Find where the given text appears and provide that cell's center as [X, Y] coordinate. 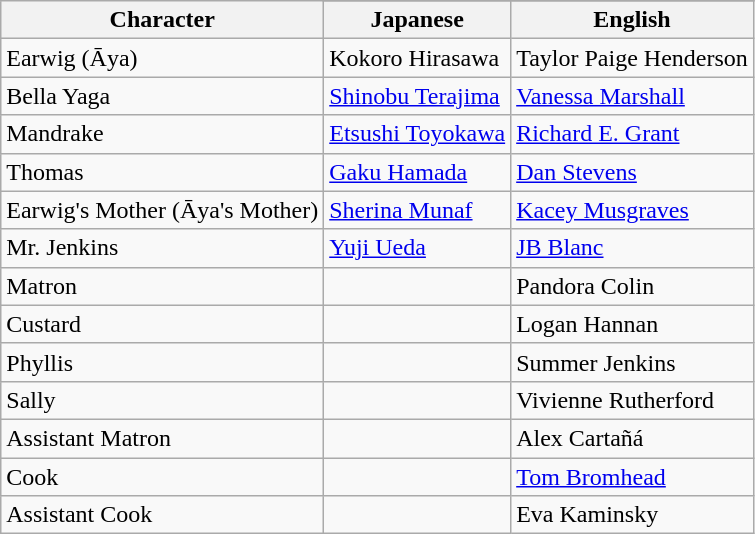
Cook [162, 477]
Sally [162, 400]
Eva Kaminsky [632, 515]
Etsushi Toyokawa [418, 134]
Alex Cartañá [632, 438]
JB Blanc [632, 248]
Thomas [162, 172]
Mr. Jenkins [162, 248]
Character [162, 20]
Dan Stevens [632, 172]
Kacey Musgraves [632, 210]
Mandrake [162, 134]
Pandora Colin [632, 286]
Earwig (Āya) [162, 58]
English [632, 20]
Matron [162, 286]
Custard [162, 324]
Assistant Matron [162, 438]
Yuji Ueda [418, 248]
Phyllis [162, 362]
Japanese [418, 20]
Summer Jenkins [632, 362]
Kokoro Hirasawa [418, 58]
Assistant Cook [162, 515]
Vivienne Rutherford [632, 400]
Vanessa Marshall [632, 96]
Gaku Hamada [418, 172]
Taylor Paige Henderson [632, 58]
Richard E. Grant [632, 134]
Sherina Munaf [418, 210]
Logan Hannan [632, 324]
Shinobu Terajima [418, 96]
Earwig's Mother (Āya's Mother) [162, 210]
Bella Yaga [162, 96]
Tom Bromhead [632, 477]
